Pinpoint the cell where the given text exists, returning its [x, y] midpoint coordinate. 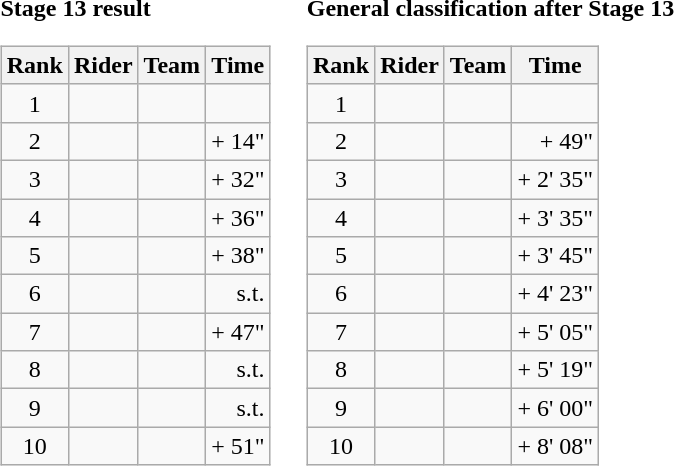
+ 14" [238, 141]
+ 49" [556, 141]
+ 2' 35" [556, 179]
+ 4' 23" [556, 294]
+ 6' 00" [556, 408]
+ 38" [238, 256]
+ 36" [238, 217]
+ 5' 05" [556, 332]
+ 5' 19" [556, 370]
+ 8' 08" [556, 446]
+ 32" [238, 179]
+ 51" [238, 446]
+ 3' 45" [556, 256]
+ 47" [238, 332]
+ 3' 35" [556, 217]
